Capture the cell that displays the provided text and extract its [X, Y] central coordinate. 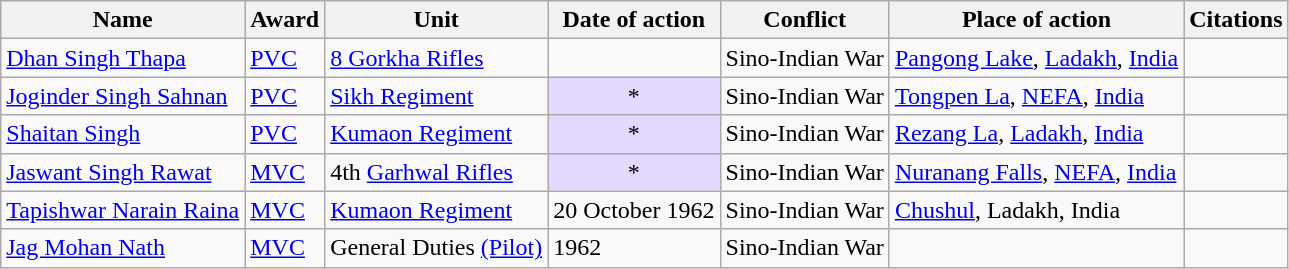
Dhan Singh Thapa [123, 58]
Jag Mohan Nath [123, 248]
Pangong Lake, Ladakh, India [1036, 58]
Tongpen La, NEFA, India [1036, 96]
Nuranang Falls, NEFA, India [1036, 172]
1962 [634, 248]
20 October 1962 [634, 210]
Date of action [634, 20]
Conflict [804, 20]
4th Garhwal Rifles [436, 172]
8 Gorkha Rifles [436, 58]
Tapishwar Narain Raina [123, 210]
Joginder Singh Sahnan [123, 96]
Rezang La, Ladakh, India [1036, 134]
Jaswant Singh Rawat [123, 172]
Sikh Regiment [436, 96]
Shaitan Singh [123, 134]
General Duties (Pilot) [436, 248]
Name [123, 20]
Citations [1236, 20]
Place of action [1036, 20]
Unit [436, 20]
Chushul, Ladakh, India [1036, 210]
Award [285, 20]
